Find where the given text appears and provide that cell's center as (X, Y) coordinate. 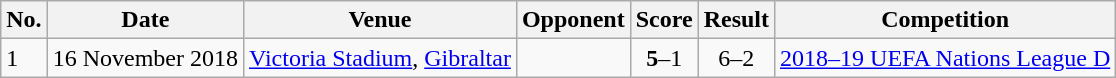
5–1 (664, 58)
Date (145, 20)
Venue (380, 20)
1 (24, 58)
No. (24, 20)
Victoria Stadium, Gibraltar (380, 58)
Opponent (573, 20)
Competition (946, 20)
2018–19 UEFA Nations League D (946, 58)
6–2 (736, 58)
16 November 2018 (145, 58)
Score (664, 20)
Result (736, 20)
